Capture the cell that displays the provided text and extract its (X, Y) central coordinate. 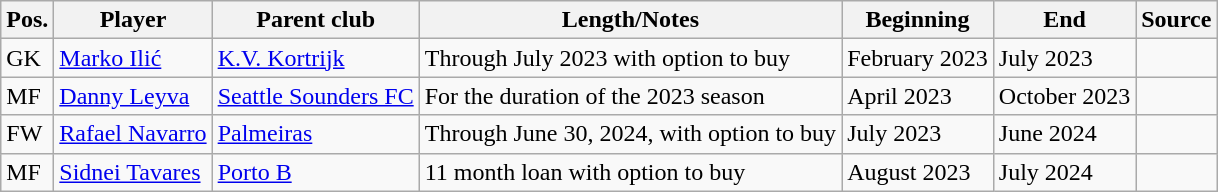
August 2023 (918, 172)
July 2024 (1064, 172)
October 2023 (1064, 96)
April 2023 (918, 96)
For the duration of the 2023 season (630, 96)
Pos. (28, 20)
Source (1176, 20)
GK (28, 58)
End (1064, 20)
June 2024 (1064, 134)
11 month loan with option to buy (630, 172)
Seattle Sounders FC (316, 96)
Length/Notes (630, 20)
Through June 30, 2024, with option to buy (630, 134)
K.V. Kortrijk (316, 58)
Rafael Navarro (133, 134)
Player (133, 20)
Sidnei Tavares (133, 172)
Through July 2023 with option to buy (630, 58)
Danny Leyva (133, 96)
FW (28, 134)
Marko Ilić (133, 58)
February 2023 (918, 58)
Porto B (316, 172)
Beginning (918, 20)
Palmeiras (316, 134)
Parent club (316, 20)
